Scan for the cell matching the given text and deliver its (x, y) coordinate at center. 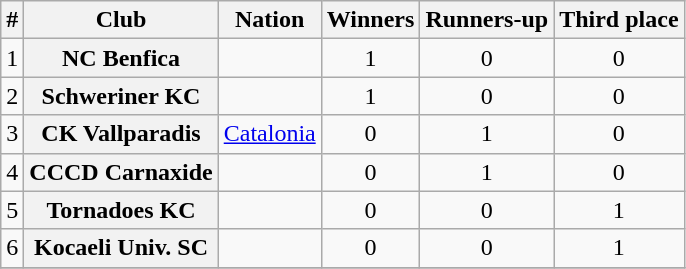
# (12, 20)
Nation (270, 20)
Schweriner KC (121, 96)
CK Vallparadis (121, 134)
Kocaeli Univ. SC (121, 248)
3 (12, 134)
Tornadoes KC (121, 210)
Third place (619, 20)
5 (12, 210)
Club (121, 20)
4 (12, 172)
Catalonia (270, 134)
6 (12, 248)
Winners (370, 20)
Runners-up (487, 20)
NC Benfica (121, 58)
2 (12, 96)
CCCD Carnaxide (121, 172)
